Determine the (x, y) coordinate at the center of the cell enclosing the given text.  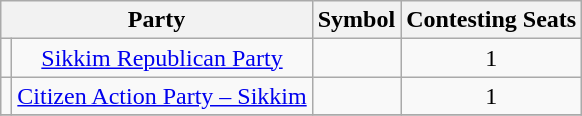
Sikkim Republican Party (162, 58)
Symbol (356, 20)
Contesting Seats (492, 20)
Party (156, 20)
Citizen Action Party – Sikkim (162, 96)
